Return (x, y) of the center of cell containing provided text 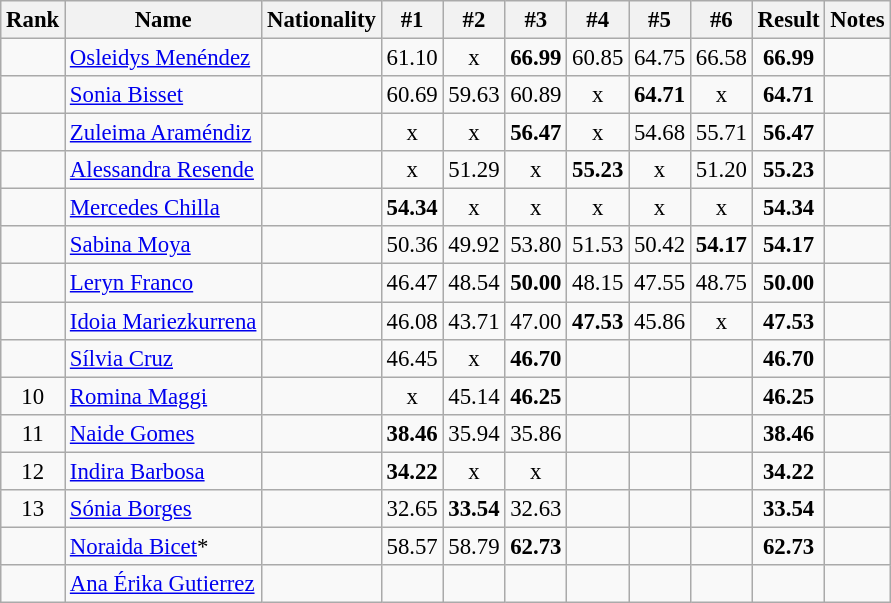
#4 (598, 20)
58.79 (474, 546)
51.29 (474, 170)
32.63 (536, 509)
Noraida Bicet* (164, 546)
Idoia Mariezkurrena (164, 321)
60.85 (598, 58)
#5 (660, 20)
#2 (474, 20)
53.80 (536, 245)
58.57 (412, 546)
Mercedes Chilla (164, 208)
Leryn Franco (164, 283)
Alessandra Resende (164, 170)
49.92 (474, 245)
48.75 (721, 283)
Sílvia Cruz (164, 358)
Sonia Bisset (164, 95)
Notes (858, 20)
Indira Barbosa (164, 471)
#6 (721, 20)
#1 (412, 20)
51.53 (598, 245)
Nationality (322, 20)
47.00 (536, 321)
46.08 (412, 321)
#3 (536, 20)
Zuleima Araméndiz (164, 133)
46.45 (412, 358)
55.71 (721, 133)
50.36 (412, 245)
45.14 (474, 396)
35.94 (474, 433)
60.89 (536, 95)
45.86 (660, 321)
Osleidys Menéndez (164, 58)
Rank (33, 20)
43.71 (474, 321)
Sónia Borges (164, 509)
46.47 (412, 283)
48.15 (598, 283)
35.86 (536, 433)
59.63 (474, 95)
32.65 (412, 509)
Result (788, 20)
60.69 (412, 95)
51.20 (721, 170)
Sabina Moya (164, 245)
Naide Gomes (164, 433)
10 (33, 396)
47.55 (660, 283)
13 (33, 509)
54.68 (660, 133)
48.54 (474, 283)
66.58 (721, 58)
61.10 (412, 58)
Romina Maggi (164, 396)
Name (164, 20)
11 (33, 433)
12 (33, 471)
50.42 (660, 245)
Ana Érika Gutierrez (164, 584)
64.75 (660, 58)
